Detect which cell encompasses the target text, then output its (x, y) center coordinate. 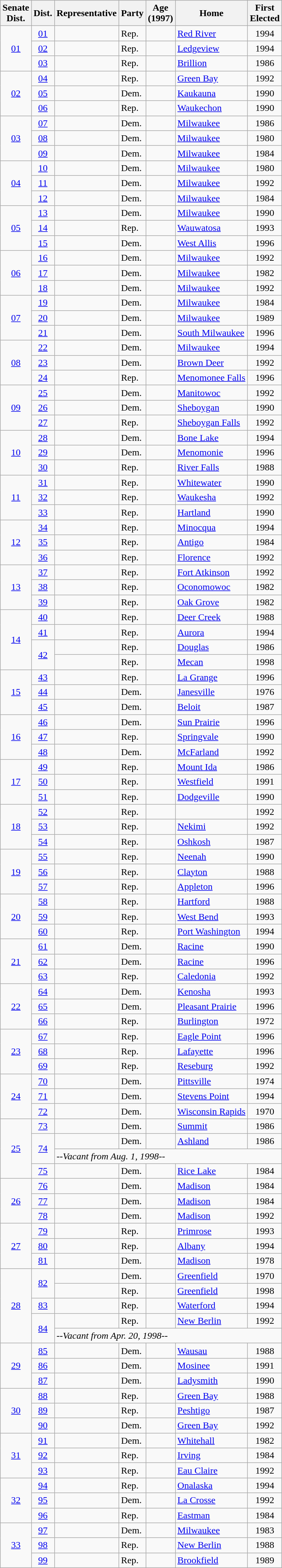
West Allis (212, 243)
Antigo (212, 542)
Hartford (212, 901)
La Crosse (212, 1500)
Beloit (212, 707)
Waukechon (212, 108)
66 (43, 1021)
Burlington (212, 1021)
95 (43, 1500)
Brookfield (212, 1560)
50 (43, 782)
Eastman (212, 1515)
71 (43, 1096)
57 (43, 886)
Oshkosh (212, 842)
44 (43, 692)
Rice Lake (212, 1171)
1974 (265, 1081)
54 (43, 842)
Menomonee Falls (212, 378)
1972 (265, 1021)
76 (43, 1186)
Waukesha (212, 497)
41 (43, 632)
Mount Ida (212, 767)
34 (43, 527)
Mecan (212, 662)
74 (43, 1148)
Summit (212, 1126)
River Falls (212, 468)
Aurora (212, 632)
Fort Atkinson (212, 572)
73 (43, 1126)
89 (43, 1411)
36 (43, 557)
Port Washington (212, 932)
Dodgeville (212, 797)
63 (43, 977)
84 (43, 1328)
Waterford (212, 1306)
Manitowoc (212, 392)
Whitewater (212, 483)
Age(1997) (160, 13)
La Grange (212, 677)
92 (43, 1456)
West Bend (212, 917)
70 (43, 1081)
85 (43, 1351)
91 (43, 1441)
39 (43, 602)
86 (43, 1365)
46 (43, 722)
--Vacant from Aug. 1, 1998-- (168, 1156)
87 (43, 1380)
Wauwatosa (212, 228)
FirstElected (265, 13)
68 (43, 1051)
SenateDist. (16, 13)
48 (43, 752)
McFarland (212, 752)
49 (43, 767)
67 (43, 1036)
56 (43, 872)
Stevens Point (212, 1096)
Whitehall (212, 1441)
Pittsville (212, 1081)
82 (43, 1283)
47 (43, 737)
South Milwaukee (212, 333)
Westfield (212, 782)
58 (43, 901)
--Vacant from Apr. 20, 1998-- (168, 1336)
Sheboygan (212, 407)
Brillion (212, 63)
Wisconsin Rapids (212, 1111)
97 (43, 1530)
94 (43, 1485)
62 (43, 962)
72 (43, 1111)
Onalaska (212, 1485)
Reseburg (212, 1066)
38 (43, 587)
Eagle Point (212, 1036)
51 (43, 797)
80 (43, 1246)
Red River (212, 33)
96 (43, 1515)
Douglas (212, 647)
Primrose (212, 1231)
Kaukauna (212, 93)
69 (43, 1066)
Home (212, 13)
Kenosha (212, 991)
Wausau (212, 1351)
Irving (212, 1456)
Ledgeview (212, 48)
Oconomowoc (212, 587)
Minocqua (212, 527)
Nekimi (212, 827)
78 (43, 1216)
Janesville (212, 692)
81 (43, 1261)
Clayton (212, 872)
Pleasant Prairie (212, 1006)
53 (43, 827)
Party (132, 13)
59 (43, 917)
Sun Prairie (212, 722)
Appleton (212, 886)
75 (43, 1171)
Florence (212, 557)
Brown Deer (212, 363)
35 (43, 542)
98 (43, 1545)
Eau Claire (212, 1470)
93 (43, 1470)
Springvale (212, 737)
45 (43, 707)
65 (43, 1006)
42 (43, 654)
37 (43, 572)
77 (43, 1201)
88 (43, 1396)
Dist. (43, 13)
1978 (265, 1261)
Sheboygan Falls (212, 422)
Deer Creek (212, 617)
Mosinee (212, 1365)
79 (43, 1231)
61 (43, 947)
Caledonia (212, 977)
Oak Grove (212, 602)
43 (43, 677)
Representative (87, 13)
Peshtigo (212, 1411)
Lafayette (212, 1051)
1976 (265, 692)
Neenah (212, 857)
Ladysmith (212, 1380)
40 (43, 617)
Hartland (212, 512)
Bone Lake (212, 438)
64 (43, 991)
1983 (265, 1530)
Ashland (212, 1141)
Menomonie (212, 453)
55 (43, 857)
Albany (212, 1246)
90 (43, 1426)
83 (43, 1306)
52 (43, 812)
99 (43, 1560)
60 (43, 932)
